Capture the cell that displays the provided text and extract its [x, y] central coordinate. 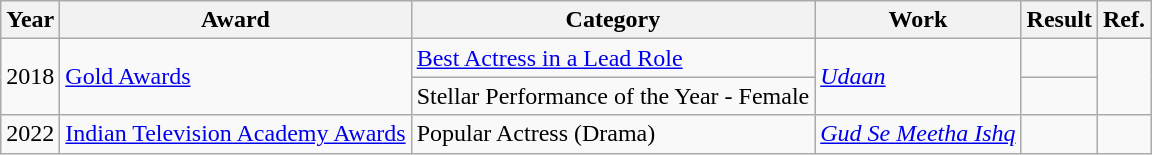
2022 [30, 134]
Gud Se Meetha Ishq [918, 134]
Stellar Performance of the Year - Female [613, 96]
Category [613, 20]
Ref. [1124, 20]
Work [918, 20]
Udaan [918, 77]
Popular Actress (Drama) [613, 134]
Best Actress in a Lead Role [613, 58]
Result [1059, 20]
Gold Awards [236, 77]
2018 [30, 77]
Year [30, 20]
Indian Television Academy Awards [236, 134]
Award [236, 20]
